Return the [X, Y] coordinate for the center point of the cell that contains the specified text.  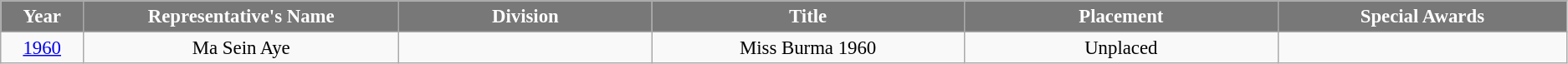
Ma Sein Aye [241, 48]
Placement [1121, 17]
Year [42, 17]
Special Awards [1422, 17]
1960 [42, 48]
Representative's Name [241, 17]
Title [808, 17]
Unplaced [1121, 48]
Miss Burma 1960 [808, 48]
Division [525, 17]
